For the text-containing cell, return its midpoint in (X, Y) coordinate format. 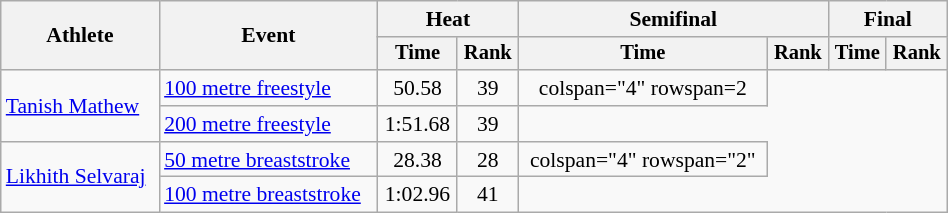
1:02.96 (418, 195)
28.38 (418, 160)
Heat (448, 19)
colspan="4" rowspan=2 (642, 88)
100 metre freestyle (268, 88)
28 (488, 160)
100 metre breaststroke (268, 195)
Event (268, 36)
Semifinal (673, 19)
Final (888, 19)
50.58 (418, 88)
41 (488, 195)
1:51.68 (418, 124)
50 metre breaststroke (268, 160)
200 metre freestyle (268, 124)
Likhith Selvaraj (80, 178)
colspan="4" rowspan="2" (642, 160)
Athlete (80, 36)
Tanish Mathew (80, 106)
